Locate the cell with the specified text and output its [X, Y] center coordinate. 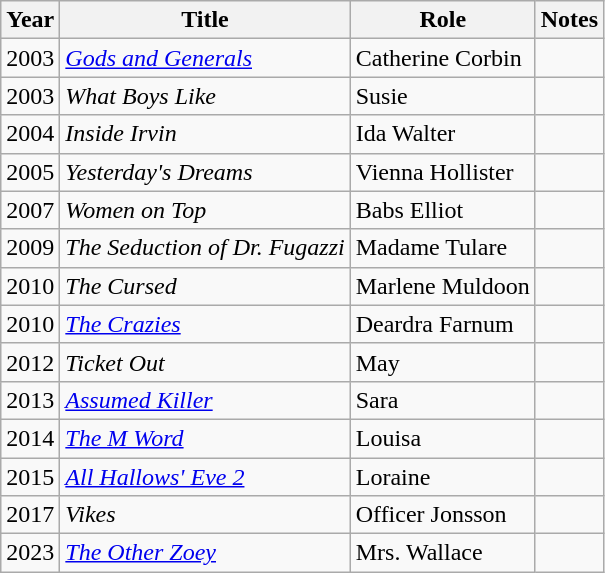
The Cursed [205, 286]
2013 [30, 400]
Yesterday's Dreams [205, 172]
Inside Irvin [205, 134]
May [442, 362]
Catherine Corbin [442, 58]
2015 [30, 477]
2009 [30, 248]
Sara [442, 400]
Officer Jonsson [442, 515]
Susie [442, 96]
The M Word [205, 438]
Marlene Muldoon [442, 286]
2014 [30, 438]
2004 [30, 134]
2005 [30, 172]
2017 [30, 515]
Vienna Hollister [442, 172]
All Hallows' Eve 2 [205, 477]
Year [30, 20]
Role [442, 20]
Gods and Generals [205, 58]
The Crazies [205, 324]
Deardra Farnum [442, 324]
Ida Walter [442, 134]
Louisa [442, 438]
Mrs. Wallace [442, 553]
Babs Elliot [442, 210]
Madame Tulare [442, 248]
What Boys Like [205, 96]
2023 [30, 553]
The Other Zoey [205, 553]
Assumed Killer [205, 400]
Ticket Out [205, 362]
The Seduction of Dr. Fugazzi [205, 248]
Title [205, 20]
2012 [30, 362]
Vikes [205, 515]
Notes [569, 20]
Loraine [442, 477]
Women on Top [205, 210]
2007 [30, 210]
